Identify which cell holds the provided text, then report its (x, y) central coordinate. 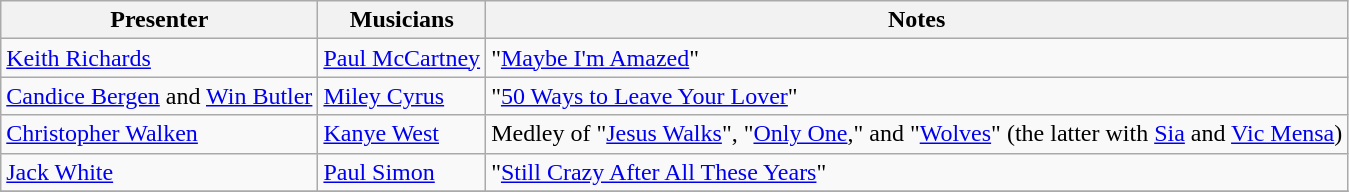
Notes (917, 20)
Paul McCartney (402, 58)
"Still Crazy After All These Years" (917, 172)
Keith Richards (160, 58)
Musicians (402, 20)
Christopher Walken (160, 134)
Paul Simon (402, 172)
"Maybe I'm Amazed" (917, 58)
Presenter (160, 20)
Kanye West (402, 134)
"50 Ways to Leave Your Lover" (917, 96)
Miley Cyrus (402, 96)
Medley of "Jesus Walks", "Only One," and "Wolves" (the latter with Sia and Vic Mensa) (917, 134)
Jack White (160, 172)
Candice Bergen and Win Butler (160, 96)
